Pinpoint the cell where the given text exists, returning its [x, y] midpoint coordinate. 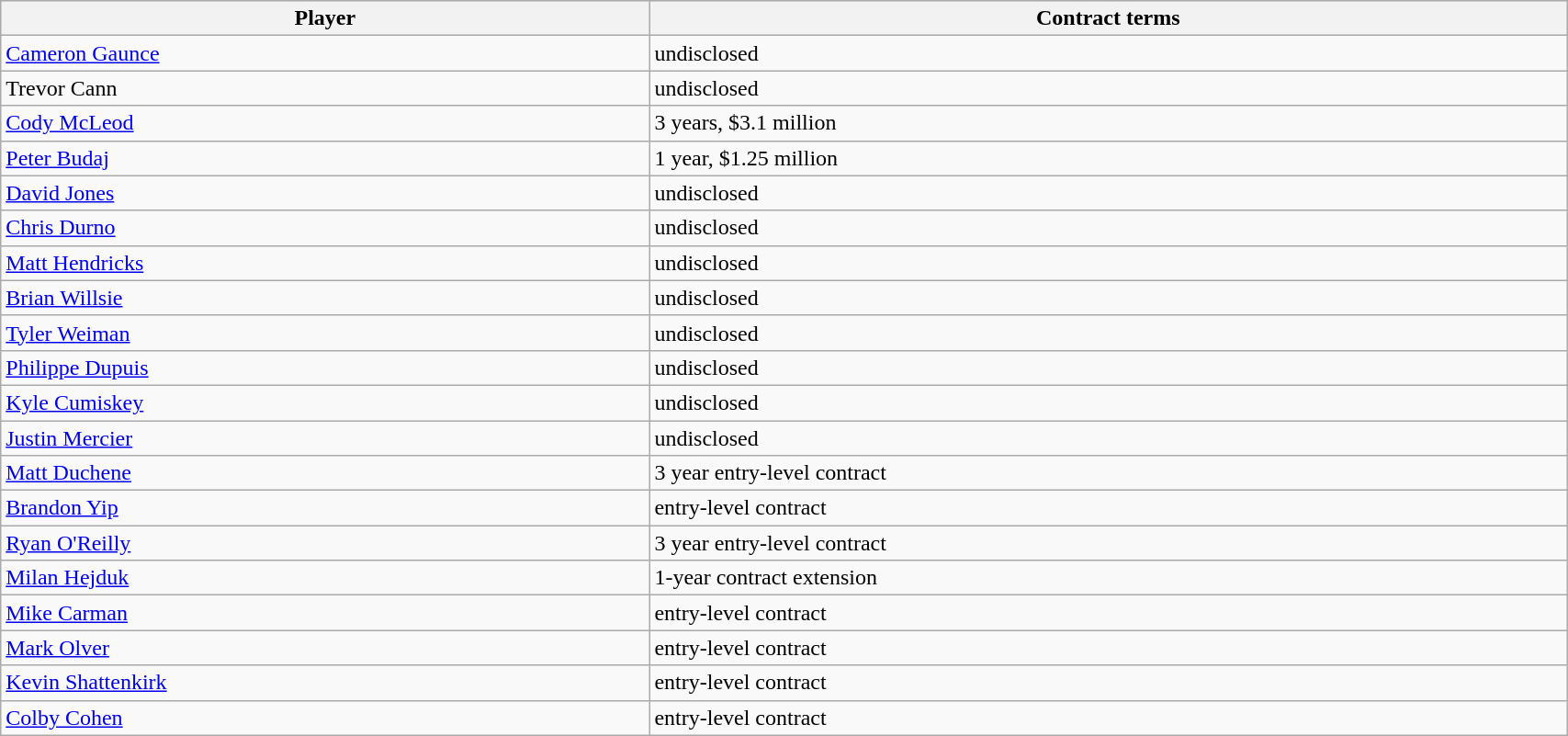
Trevor Cann [325, 88]
Brian Willsie [325, 298]
Chris Durno [325, 228]
1-year contract extension [1108, 578]
David Jones [325, 193]
Philippe Dupuis [325, 368]
Justin Mercier [325, 438]
Milan Hejduk [325, 578]
Mark Olver [325, 648]
Cameron Gaunce [325, 53]
Mike Carman [325, 613]
Brandon Yip [325, 508]
Tyler Weiman [325, 333]
Kyle Cumiskey [325, 402]
Matt Hendricks [325, 263]
Contract terms [1108, 18]
Peter Budaj [325, 158]
Cody McLeod [325, 123]
1 year, $1.25 million [1108, 158]
3 years, $3.1 million [1108, 123]
Matt Duchene [325, 473]
Colby Cohen [325, 718]
Player [325, 18]
Ryan O'Reilly [325, 543]
Kevin Shattenkirk [325, 683]
